Extract the (x, y) coordinate from the center of the cell holding the provided text.  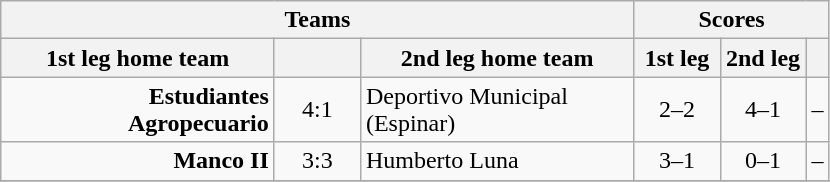
2nd leg (763, 58)
Humberto Luna (497, 161)
Teams (318, 20)
0–1 (763, 161)
2–2 (677, 110)
Deportivo Municipal (Espinar) (497, 110)
3:3 (317, 161)
1st leg (677, 58)
4:1 (317, 110)
Estudiantes Agropecuario (138, 110)
2nd leg home team (497, 58)
1st leg home team (138, 58)
4–1 (763, 110)
Manco II (138, 161)
3–1 (677, 161)
Scores (732, 20)
